Pinpoint the cell where the given text exists, returning its [x, y] midpoint coordinate. 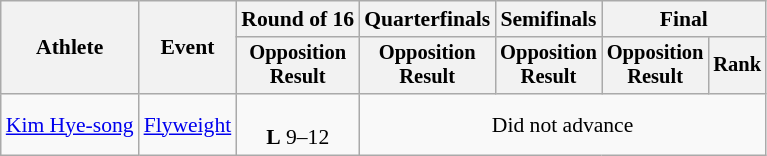
Semifinals [548, 19]
L 9–12 [298, 124]
Event [188, 48]
Athlete [70, 48]
Kim Hye-song [70, 124]
Quarterfinals [427, 19]
Round of 16 [298, 19]
Final [684, 19]
Rank [737, 66]
Flyweight [188, 124]
Did not advance [562, 124]
